Capture the cell that displays the provided text and extract its [X, Y] central coordinate. 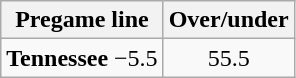
Pregame line [82, 20]
Over/under [228, 20]
55.5 [228, 58]
Tennessee −5.5 [82, 58]
